Output the (X, Y) coordinate of the center of the cell containing the given text.  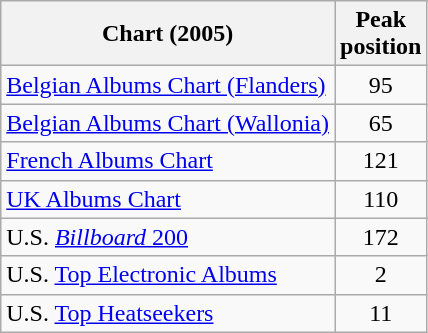
11 (380, 313)
110 (380, 199)
U.S. Billboard 200 (168, 237)
121 (380, 161)
U.S. Top Electronic Albums (168, 275)
Peakposition (380, 34)
Belgian Albums Chart (Wallonia) (168, 123)
Belgian Albums Chart (Flanders) (168, 85)
2 (380, 275)
95 (380, 85)
UK Albums Chart (168, 199)
65 (380, 123)
French Albums Chart (168, 161)
172 (380, 237)
U.S. Top Heatseekers (168, 313)
Chart (2005) (168, 34)
